Pinpoint the cell where the given text exists, returning its (x, y) midpoint coordinate. 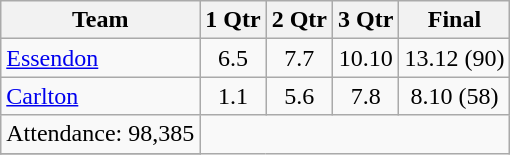
7.7 (299, 58)
6.5 (233, 58)
2 Qtr (299, 20)
8.10 (58) (454, 96)
1.1 (233, 96)
Team (100, 20)
7.8 (366, 96)
13.12 (90) (454, 58)
Carlton (100, 96)
10.10 (366, 58)
5.6 (299, 96)
Attendance: 98,385 (100, 134)
Essendon (100, 58)
1 Qtr (233, 20)
3 Qtr (366, 20)
Final (454, 20)
